Locate the cell with the specified text and output its [x, y] center coordinate. 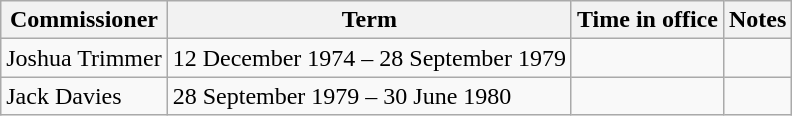
Notes [757, 20]
Term [369, 20]
12 December 1974 – 28 September 1979 [369, 58]
28 September 1979 – 30 June 1980 [369, 96]
Time in office [647, 20]
Joshua Trimmer [84, 58]
Commissioner [84, 20]
Jack Davies [84, 96]
